For the text-containing cell, return its midpoint in [x, y] coordinate format. 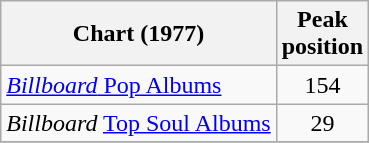
154 [322, 85]
Chart (1977) [138, 34]
Billboard Pop Albums [138, 85]
Peakposition [322, 34]
Billboard Top Soul Albums [138, 123]
29 [322, 123]
